Provide the (X, Y) coordinate of the cell's center where the given text is located.  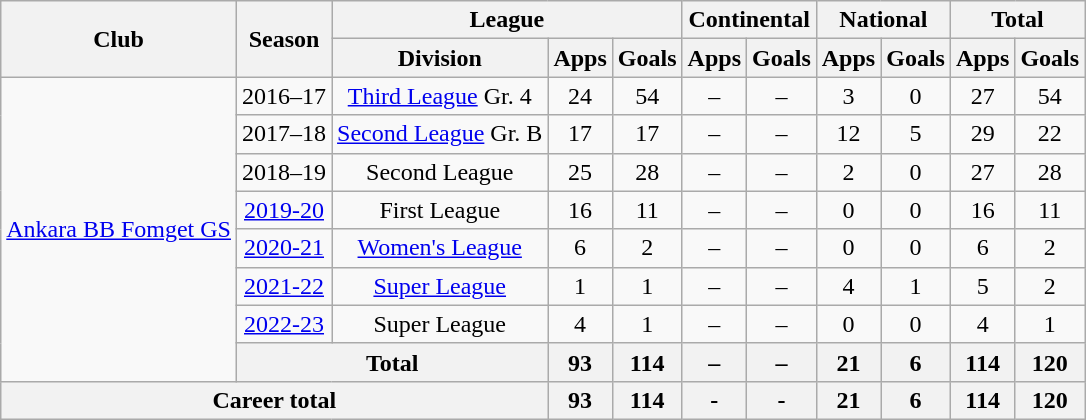
24 (580, 96)
Ankara BB Fomget GS (119, 229)
3 (848, 96)
Club (119, 39)
29 (982, 134)
2021-22 (284, 286)
National (883, 20)
2020-21 (284, 248)
Career total (274, 400)
2016–17 (284, 96)
12 (848, 134)
Second League Gr. B (440, 134)
Continental (749, 20)
2019-20 (284, 210)
Second League (440, 172)
League (508, 20)
Season (284, 39)
2018–19 (284, 172)
2017–18 (284, 134)
Third League Gr. 4 (440, 96)
2022-23 (284, 324)
First League (440, 210)
Women's League (440, 248)
Division (440, 58)
22 (1050, 134)
25 (580, 172)
